Extract the [X, Y] coordinate from the center of the cell holding the provided text.  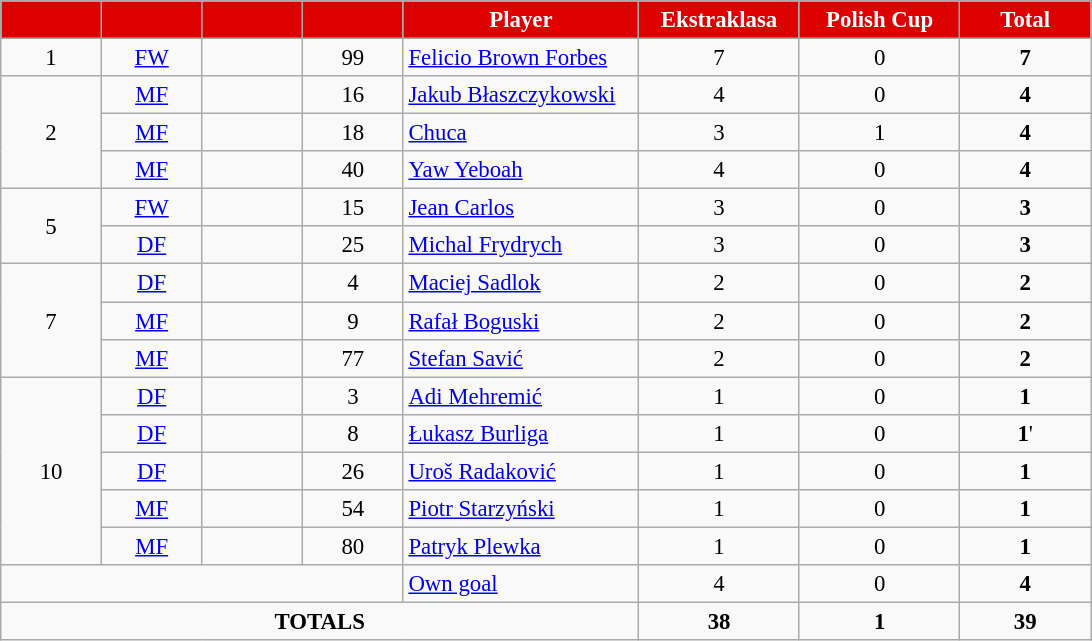
Maciej Sadlok [521, 283]
Michal Frydrych [521, 245]
77 [354, 358]
8 [354, 433]
9 [354, 321]
54 [354, 509]
Rafał Boguski [521, 321]
40 [354, 170]
TOTALS [320, 621]
Patryk Plewka [521, 546]
16 [354, 95]
Yaw Yeboah [521, 170]
1' [1026, 433]
39 [1026, 621]
Uroš Radaković [521, 471]
Polish Cup [880, 20]
5 [52, 226]
Total [1026, 20]
Player [521, 20]
18 [354, 133]
Jean Carlos [521, 208]
10 [52, 471]
80 [354, 546]
25 [354, 245]
Piotr Starzyński [521, 509]
99 [354, 58]
Stefan Savić [521, 358]
Ekstraklasa [720, 20]
26 [354, 471]
15 [354, 208]
Chuca [521, 133]
38 [720, 621]
Łukasz Burliga [521, 433]
Jakub Błaszczykowski [521, 95]
Adi Mehremić [521, 396]
Own goal [521, 584]
Felicio Brown Forbes [521, 58]
